From the cell containing the given text, extract its center point as [X, Y] coordinate. 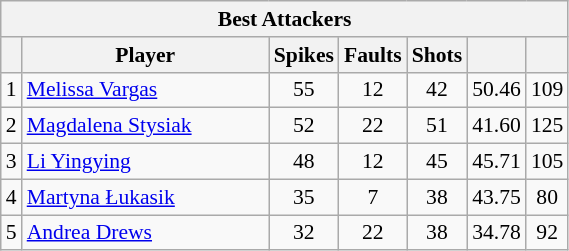
50.46 [496, 90]
45.71 [496, 162]
Martyna Łukasik [146, 197]
52 [304, 126]
4 [12, 197]
Andrea Drews [146, 233]
Best Attackers [285, 19]
42 [438, 90]
Melissa Vargas [146, 90]
80 [548, 197]
92 [548, 233]
125 [548, 126]
55 [304, 90]
3 [12, 162]
34.78 [496, 233]
48 [304, 162]
43.75 [496, 197]
41.60 [496, 126]
51 [438, 126]
105 [548, 162]
Magdalena Stysiak [146, 126]
Faults [373, 55]
Spikes [304, 55]
35 [304, 197]
Player [146, 55]
5 [12, 233]
1 [12, 90]
45 [438, 162]
2 [12, 126]
109 [548, 90]
Shots [438, 55]
Li Yingying [146, 162]
32 [304, 233]
7 [373, 197]
